Capture the cell that displays the provided text and extract its (x, y) central coordinate. 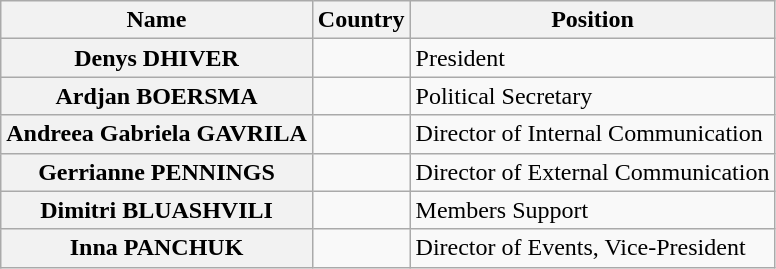
Director of Internal Communication (592, 134)
Country (361, 20)
President (592, 58)
Director of Events, Vice-President (592, 248)
Name (157, 20)
Position (592, 20)
Gerrianne PENNINGS (157, 172)
Andreea Gabriela GAVRILA (157, 134)
Political Secretary (592, 96)
Director of External Communication (592, 172)
Denys DHIVER (157, 58)
Members Support (592, 210)
Inna PANCHUK (157, 248)
Dimitri BLUASHVILI (157, 210)
Ardjan BOERSMA (157, 96)
